Determine the [X, Y] coordinate at the center of the cell enclosing the given text.  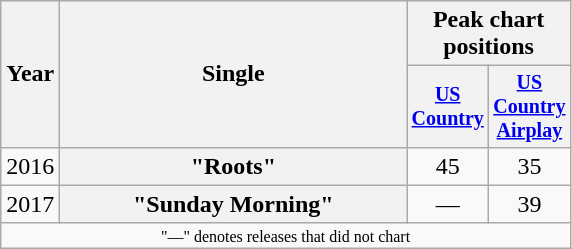
39 [530, 204]
"Sunday Morning" [234, 204]
2017 [30, 204]
Single [234, 74]
45 [448, 166]
US Country [448, 106]
"—" denotes releases that did not chart [286, 235]
Peak chart positions [488, 34]
2016 [30, 166]
— [448, 204]
"Roots" [234, 166]
Year [30, 74]
US Country Airplay [530, 106]
35 [530, 166]
